From the cell containing the given text, extract its center point as (x, y) coordinate. 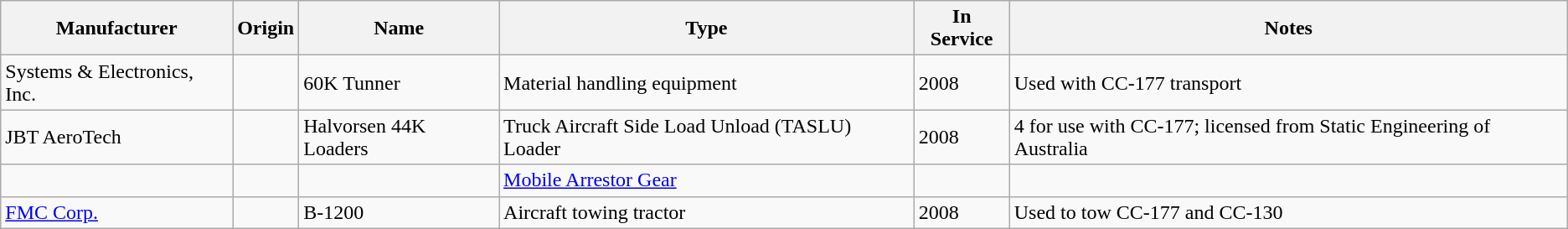
4 for use with CC-177; licensed from Static Engineering of Australia (1288, 138)
Halvorsen 44K Loaders (399, 138)
Origin (266, 29)
FMC Corp. (117, 212)
Truck Aircraft Side Load Unload (TASLU) Loader (707, 138)
B-1200 (399, 212)
60K Tunner (399, 82)
Material handling equipment (707, 82)
Manufacturer (117, 29)
Mobile Arrestor Gear (707, 180)
Name (399, 29)
Used to tow CC-177 and CC-130 (1288, 212)
JBT AeroTech (117, 138)
In Service (962, 29)
Aircraft towing tractor (707, 212)
Type (707, 29)
Notes (1288, 29)
Systems & Electronics, Inc. (117, 82)
Used with CC-177 transport (1288, 82)
